Identify which cell holds the provided text, then report its (x, y) central coordinate. 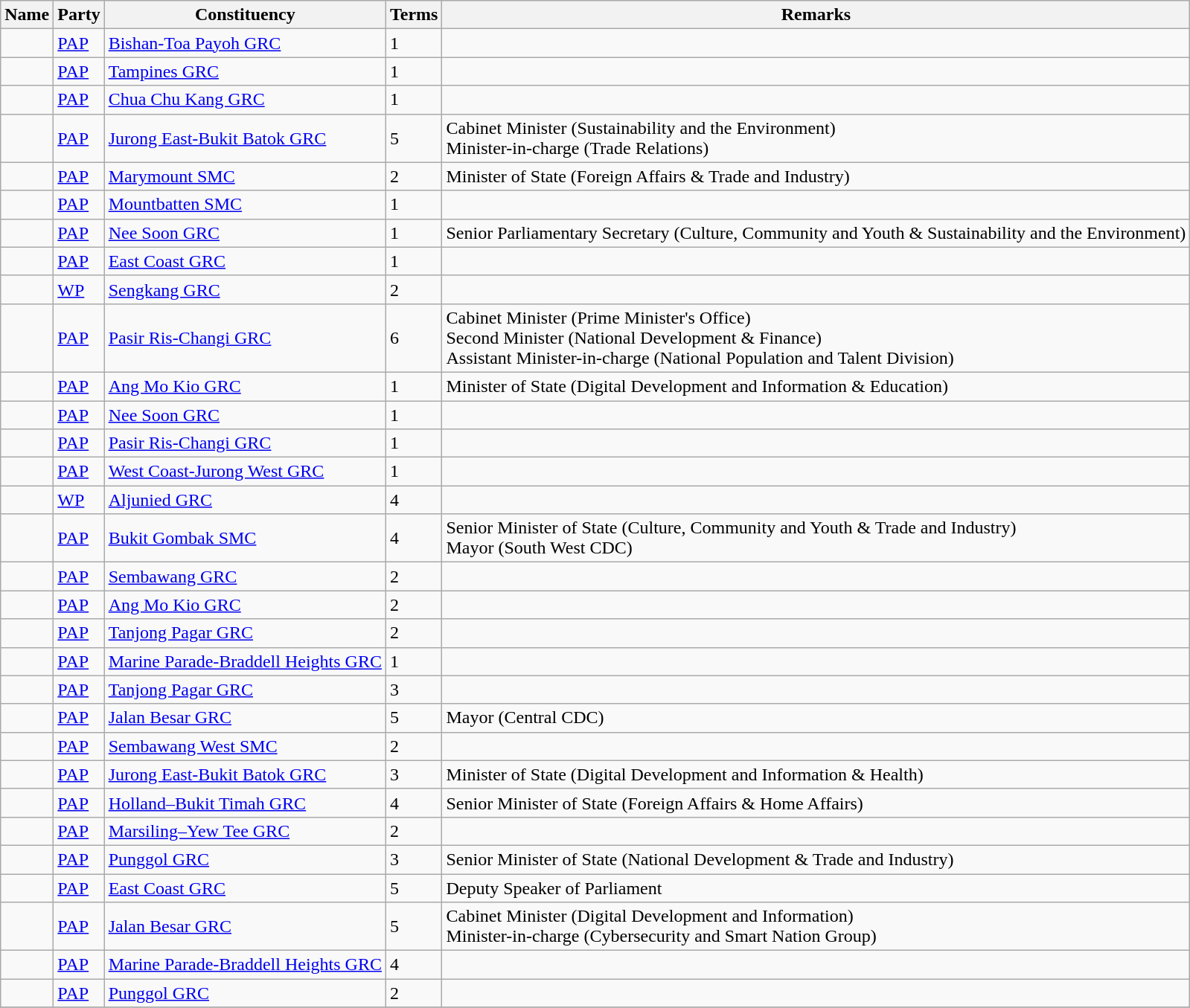
Aljunied GRC (245, 500)
6 (414, 338)
Mayor (Central CDC) (816, 718)
Senior Parliamentary Secretary (Culture, Community and Youth & Sustainability and the Environment) (816, 233)
Cabinet Minister (Sustainability and the Environment)Minister-in-charge (Trade Relations) (816, 138)
Minister of State (Foreign Affairs & Trade and Industry) (816, 176)
Sengkang GRC (245, 289)
Holland–Bukit Timah GRC (245, 803)
Bishan-Toa Payoh GRC (245, 43)
Sembawang West SMC (245, 746)
Deputy Speaker of Parliament (816, 887)
Name (27, 15)
Marsiling–Yew Tee GRC (245, 831)
Senior Minister of State (National Development & Trade and Industry) (816, 859)
Party (79, 15)
Mountbatten SMC (245, 205)
Constituency (245, 15)
Remarks (816, 15)
Senior Minister of State (Culture, Community and Youth & Trade and Industry)Mayor (South West CDC) (816, 539)
Terms (414, 15)
Bukit Gombak SMC (245, 539)
Minister of State (Digital Development and Information & Health) (816, 774)
Tampines GRC (245, 71)
Marymount SMC (245, 176)
Chua Chu Kang GRC (245, 100)
Minister of State (Digital Development and Information & Education) (816, 386)
Cabinet Minister (Digital Development and Information) Minister-in-charge (Cybersecurity and Smart Nation Group) (816, 927)
West Coast-Jurong West GRC (245, 472)
Sembawang GRC (245, 577)
Senior Minister of State (Foreign Affairs & Home Affairs) (816, 803)
